Return the (x, y) coordinate for the center point of the cell that contains the specified text.  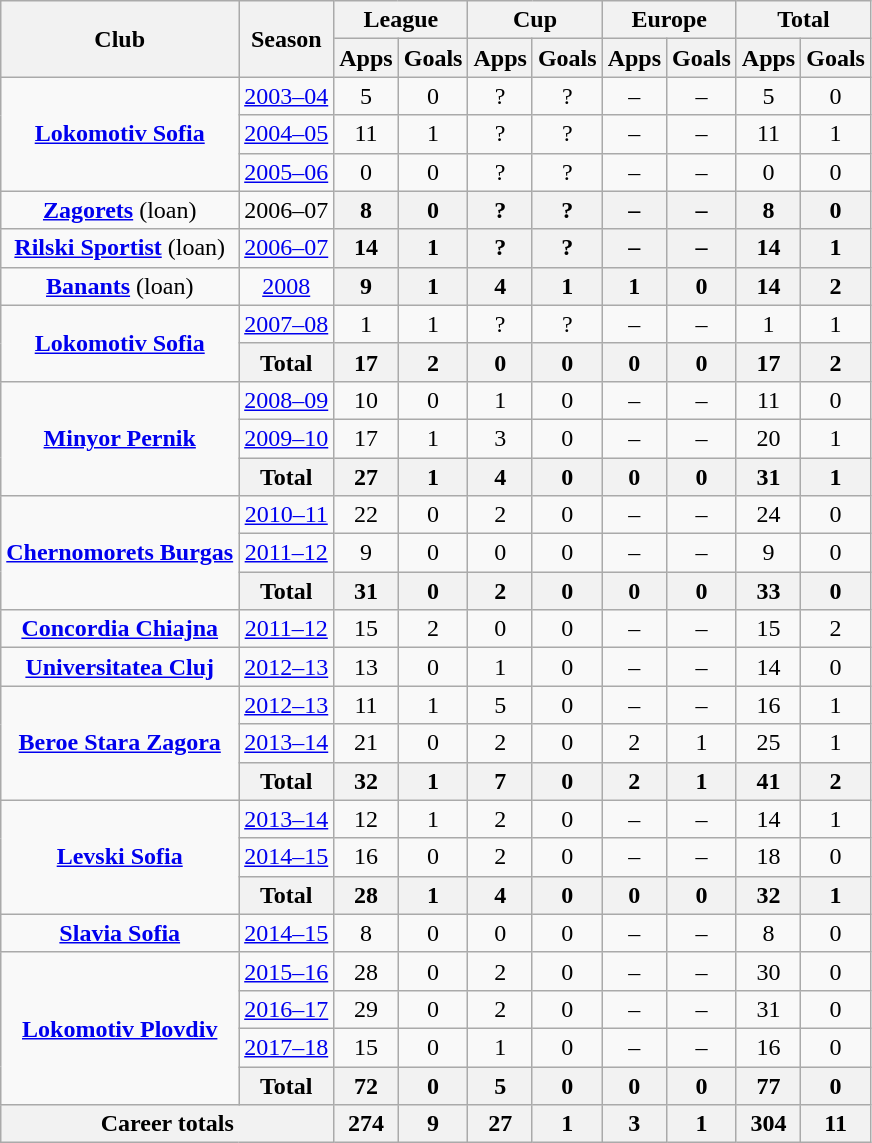
Concordia Chiajna (120, 629)
72 (366, 1085)
25 (768, 743)
7 (500, 781)
41 (768, 781)
Cup (535, 20)
2017–18 (286, 1047)
Minyor Pernik (120, 438)
2010–11 (286, 515)
2008 (286, 286)
Europe (669, 20)
24 (768, 515)
304 (768, 1124)
Rilski Sportist (loan) (120, 248)
League (401, 20)
77 (768, 1085)
274 (366, 1124)
12 (366, 819)
2004–05 (286, 134)
2008–09 (286, 400)
Zagorets (loan) (120, 210)
2015–16 (286, 971)
22 (366, 515)
33 (768, 591)
10 (366, 400)
Lokomotiv Plovdiv (120, 1028)
2005–06 (286, 172)
Banants (loan) (120, 286)
Career totals (168, 1124)
Levski Sofia (120, 857)
18 (768, 857)
2016–17 (286, 1009)
Chernomorets Burgas (120, 553)
Club (120, 39)
Season (286, 39)
2009–10 (286, 438)
20 (768, 438)
29 (366, 1009)
2003–04 (286, 96)
2007–08 (286, 324)
30 (768, 971)
Universitatea Cluj (120, 667)
Slavia Sofia (120, 933)
21 (366, 743)
13 (366, 667)
Beroe Stara Zagora (120, 743)
